For the text-containing cell, return its midpoint in (X, Y) coordinate format. 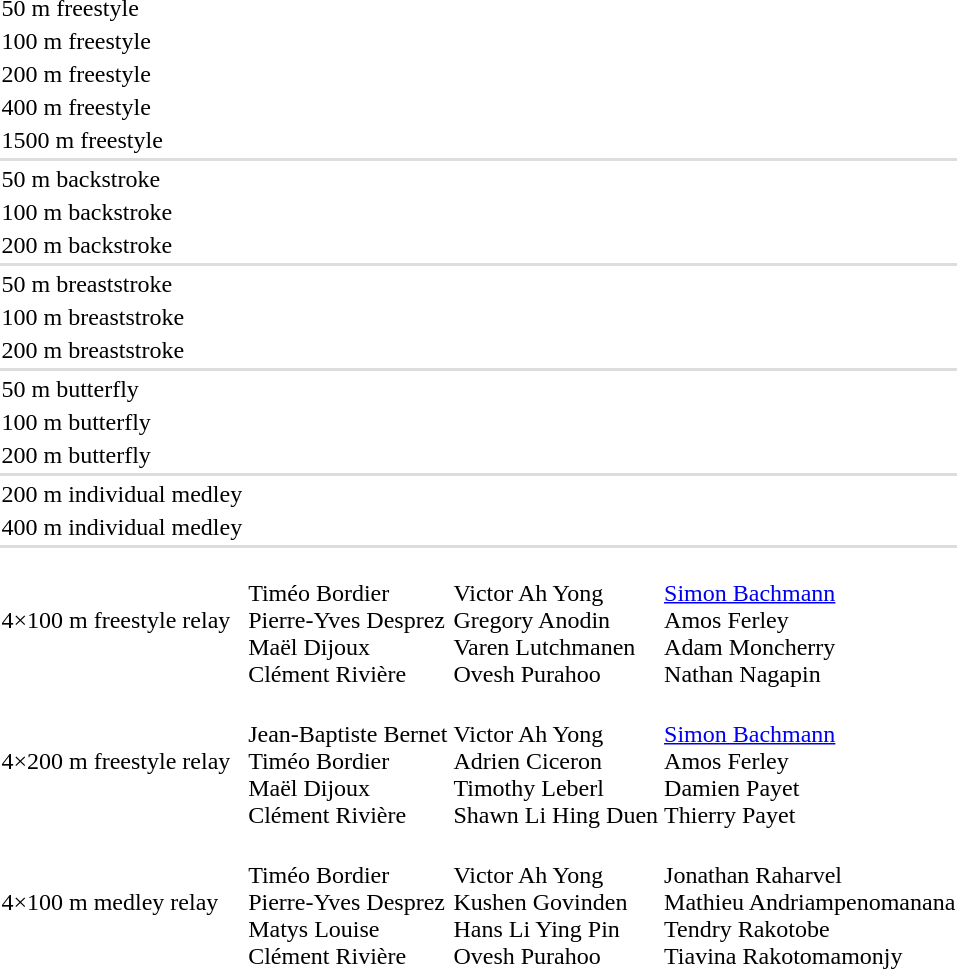
100 m butterfly (122, 422)
4×100 m freestyle relay (122, 620)
200 m breaststroke (122, 350)
200 m butterfly (122, 455)
Victor Ah YongGregory AnodinVaren LutchmanenOvesh Purahoo (556, 620)
50 m backstroke (122, 179)
Simon BachmannAmos FerleyDamien PayetThierry Payet (810, 761)
100 m backstroke (122, 212)
200 m individual medley (122, 494)
100 m breaststroke (122, 317)
Jean-Baptiste BernetTiméo BordierMaël DijouxClément Rivière (348, 761)
Timéo BordierPierre-Yves DesprezMaël DijouxClément Rivière (348, 620)
Victor Ah YongAdrien CiceronTimothy LeberlShawn Li Hing Duen (556, 761)
50 m butterfly (122, 389)
400 m freestyle (122, 107)
Simon BachmannAmos FerleyAdam MoncherryNathan Nagapin (810, 620)
4×200 m freestyle relay (122, 761)
400 m individual medley (122, 527)
1500 m freestyle (122, 140)
200 m backstroke (122, 245)
200 m freestyle (122, 74)
100 m freestyle (122, 41)
50 m breaststroke (122, 284)
